Identify which cell holds the provided text, then report its (X, Y) central coordinate. 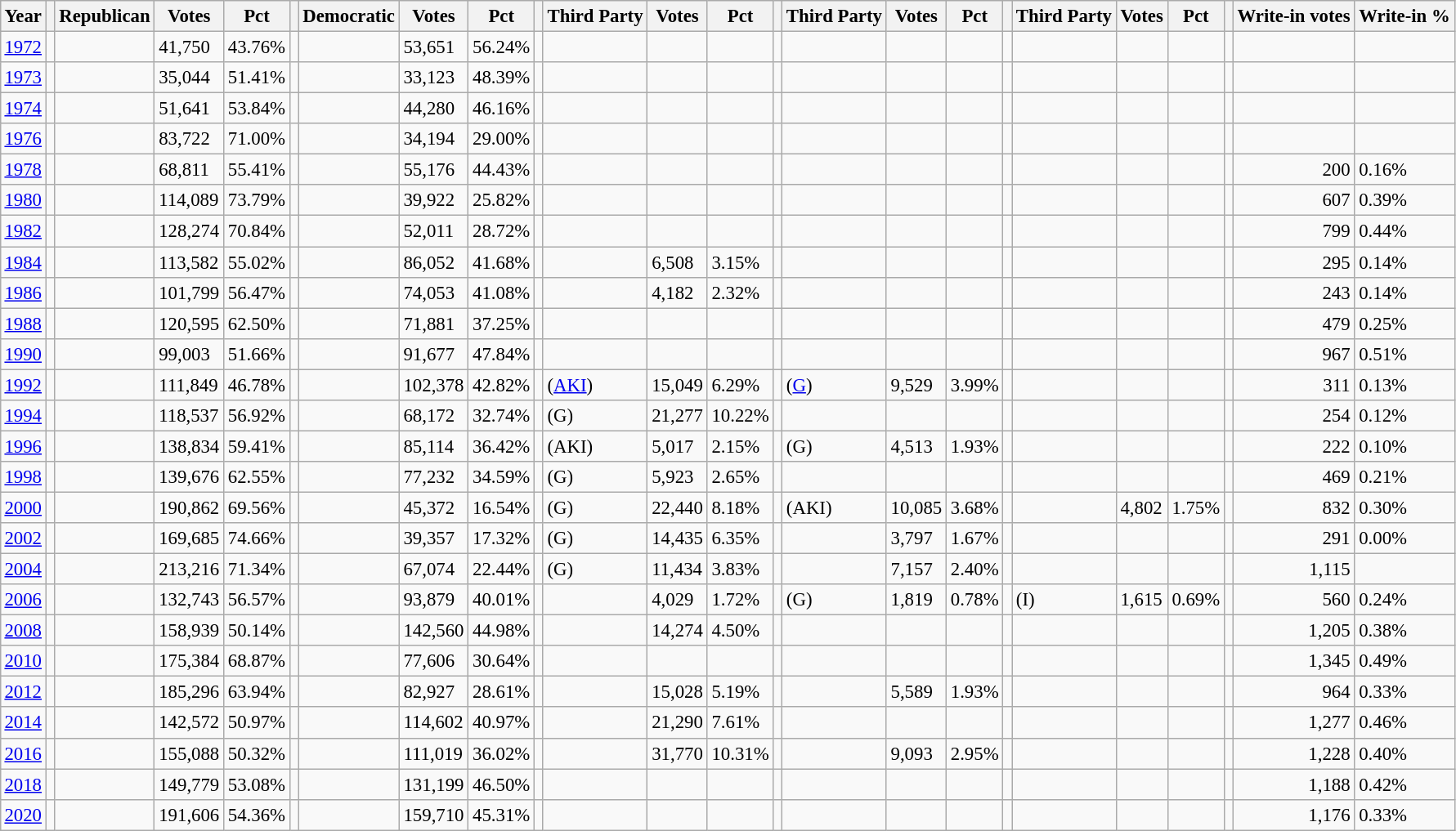
56.92% (257, 415)
10,085 (916, 507)
222 (1293, 446)
6.35% (741, 538)
2010 (23, 661)
1,228 (1293, 753)
50.32% (257, 753)
35,044 (190, 78)
83,722 (190, 139)
59.41% (257, 446)
17.32% (502, 538)
1.75% (1195, 507)
56.47% (257, 293)
46.50% (502, 784)
53.84% (257, 109)
5.19% (741, 692)
56.24% (502, 47)
69.56% (257, 507)
1982 (23, 231)
71.00% (257, 139)
45.31% (502, 815)
243 (1293, 293)
799 (1293, 231)
86,052 (433, 262)
111,849 (190, 385)
15,049 (677, 385)
0.51% (1404, 354)
2012 (23, 692)
1,819 (916, 600)
40.97% (502, 722)
55.41% (257, 170)
3.15% (741, 262)
1,176 (1293, 815)
74,053 (433, 293)
0.38% (1404, 631)
22.44% (502, 569)
11,434 (677, 569)
55,176 (433, 170)
3,797 (916, 538)
1992 (23, 385)
32.74% (502, 415)
44.98% (502, 631)
114,089 (190, 200)
291 (1293, 538)
0.40% (1404, 753)
159,710 (433, 815)
22,440 (677, 507)
54.36% (257, 815)
68,172 (433, 415)
1.72% (741, 600)
7,157 (916, 569)
832 (1293, 507)
101,799 (190, 293)
67,074 (433, 569)
1996 (23, 446)
2002 (23, 538)
190,862 (190, 507)
62.50% (257, 324)
16.54% (502, 507)
28.72% (502, 231)
2.40% (974, 569)
29.00% (502, 139)
0.25% (1404, 324)
Year (23, 16)
158,939 (190, 631)
2004 (23, 569)
8.18% (741, 507)
114,602 (433, 722)
4,513 (916, 446)
71,881 (433, 324)
14,435 (677, 538)
5,923 (677, 477)
1,188 (1293, 784)
0.00% (1404, 538)
213,216 (190, 569)
0.69% (1195, 600)
1986 (23, 293)
2020 (23, 815)
175,384 (190, 661)
0.42% (1404, 784)
99,003 (190, 354)
41.08% (502, 293)
3.68% (974, 507)
51.41% (257, 78)
311 (1293, 385)
4,029 (677, 600)
37.25% (502, 324)
9,529 (916, 385)
139,676 (190, 477)
113,582 (190, 262)
36.02% (502, 753)
56.57% (257, 600)
118,537 (190, 415)
0.16% (1404, 170)
41.68% (502, 262)
34,194 (433, 139)
1978 (23, 170)
132,743 (190, 600)
48.39% (502, 78)
28.61% (502, 692)
10.31% (741, 753)
45,372 (433, 507)
39,922 (433, 200)
0.10% (1404, 446)
51.66% (257, 354)
68.87% (257, 661)
4,802 (1141, 507)
1,345 (1293, 661)
82,927 (433, 692)
44.43% (502, 170)
200 (1293, 170)
1980 (23, 200)
63.94% (257, 692)
2.32% (741, 293)
1976 (23, 139)
607 (1293, 200)
155,088 (190, 753)
120,595 (190, 324)
25.82% (502, 200)
964 (1293, 692)
44,280 (433, 109)
7.61% (741, 722)
142,560 (433, 631)
3.99% (974, 385)
295 (1293, 262)
41,750 (190, 47)
967 (1293, 354)
0.39% (1404, 200)
6.29% (741, 385)
55.02% (257, 262)
2000 (23, 507)
142,572 (190, 722)
2018 (23, 784)
Write-in votes (1293, 16)
53.08% (257, 784)
21,277 (677, 415)
4.50% (741, 631)
138,834 (190, 446)
34.59% (502, 477)
2014 (23, 722)
85,114 (433, 446)
36.42% (502, 446)
31,770 (677, 753)
0.49% (1404, 661)
2.65% (741, 477)
53,651 (433, 47)
128,274 (190, 231)
469 (1293, 477)
43.76% (257, 47)
2.95% (974, 753)
2008 (23, 631)
62.55% (257, 477)
1974 (23, 109)
77,232 (433, 477)
15,028 (677, 692)
254 (1293, 415)
10.22% (741, 415)
131,199 (433, 784)
191,606 (190, 815)
1.67% (974, 538)
21,290 (677, 722)
73.79% (257, 200)
0.13% (1404, 385)
1998 (23, 477)
4,182 (677, 293)
102,378 (433, 385)
39,357 (433, 538)
93,879 (433, 600)
2.15% (741, 446)
42.82% (502, 385)
149,779 (190, 784)
1,615 (1141, 600)
71.34% (257, 569)
1994 (23, 415)
111,019 (433, 753)
0.44% (1404, 231)
(I) (1064, 600)
47.84% (502, 354)
50.97% (257, 722)
0.12% (1404, 415)
46.78% (257, 385)
70.84% (257, 231)
Democratic (348, 16)
1,115 (1293, 569)
169,685 (190, 538)
185,296 (190, 692)
40.01% (502, 600)
52,011 (433, 231)
91,677 (433, 354)
6,508 (677, 262)
1,205 (1293, 631)
0.78% (974, 600)
77,606 (433, 661)
46.16% (502, 109)
Write-in % (1404, 16)
Republican (105, 16)
51,641 (190, 109)
1988 (23, 324)
1,277 (1293, 722)
14,274 (677, 631)
30.64% (502, 661)
50.14% (257, 631)
0.30% (1404, 507)
74.66% (257, 538)
560 (1293, 600)
5,017 (677, 446)
1973 (23, 78)
68,811 (190, 170)
1990 (23, 354)
33,123 (433, 78)
1972 (23, 47)
479 (1293, 324)
3.83% (741, 569)
0.24% (1404, 600)
2006 (23, 600)
0.46% (1404, 722)
5,589 (916, 692)
1984 (23, 262)
9,093 (916, 753)
2016 (23, 753)
0.21% (1404, 477)
